Output the [X, Y] coordinate of the center of the cell containing the given text.  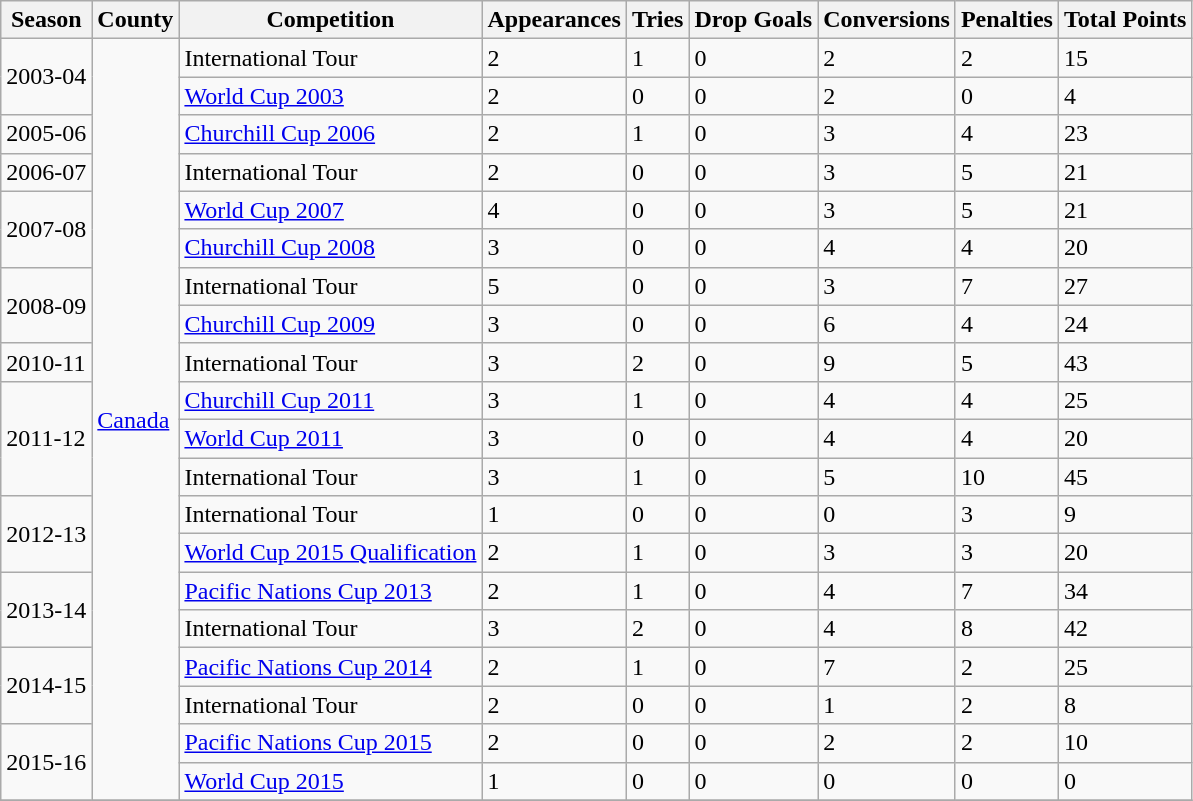
6 [887, 324]
45 [1125, 477]
World Cup 2015 Qualification [330, 553]
Pacific Nations Cup 2014 [330, 667]
World Cup 2007 [330, 210]
2010-11 [46, 362]
Appearances [554, 20]
2015-16 [46, 762]
2011-12 [46, 438]
Total Points [1125, 20]
43 [1125, 362]
Competition [330, 20]
2007-08 [46, 229]
34 [1125, 591]
World Cup 2011 [330, 438]
Churchill Cup 2009 [330, 324]
Tries [658, 20]
23 [1125, 134]
15 [1125, 58]
Drop Goals [754, 20]
2013-14 [46, 610]
Churchill Cup 2008 [330, 248]
Pacific Nations Cup 2013 [330, 591]
Season [46, 20]
2005-06 [46, 134]
World Cup 2003 [330, 96]
2003-04 [46, 77]
County [136, 20]
Conversions [887, 20]
Churchill Cup 2006 [330, 134]
Penalties [1006, 20]
27 [1125, 286]
Churchill Cup 2011 [330, 400]
2012-13 [46, 534]
2006-07 [46, 172]
24 [1125, 324]
2014-15 [46, 686]
Canada [136, 420]
2008-09 [46, 305]
World Cup 2015 [330, 781]
Pacific Nations Cup 2015 [330, 743]
42 [1125, 629]
